From the cell containing the given text, extract its center point as (x, y) coordinate. 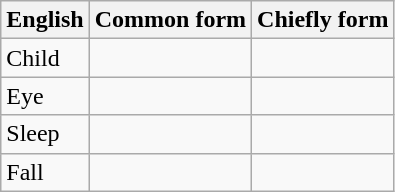
Sleep (45, 134)
Chiefly form (323, 20)
Eye (45, 96)
Fall (45, 172)
English (45, 20)
Child (45, 58)
Common form (170, 20)
